Output the (X, Y) coordinate of the center of the cell containing the given text.  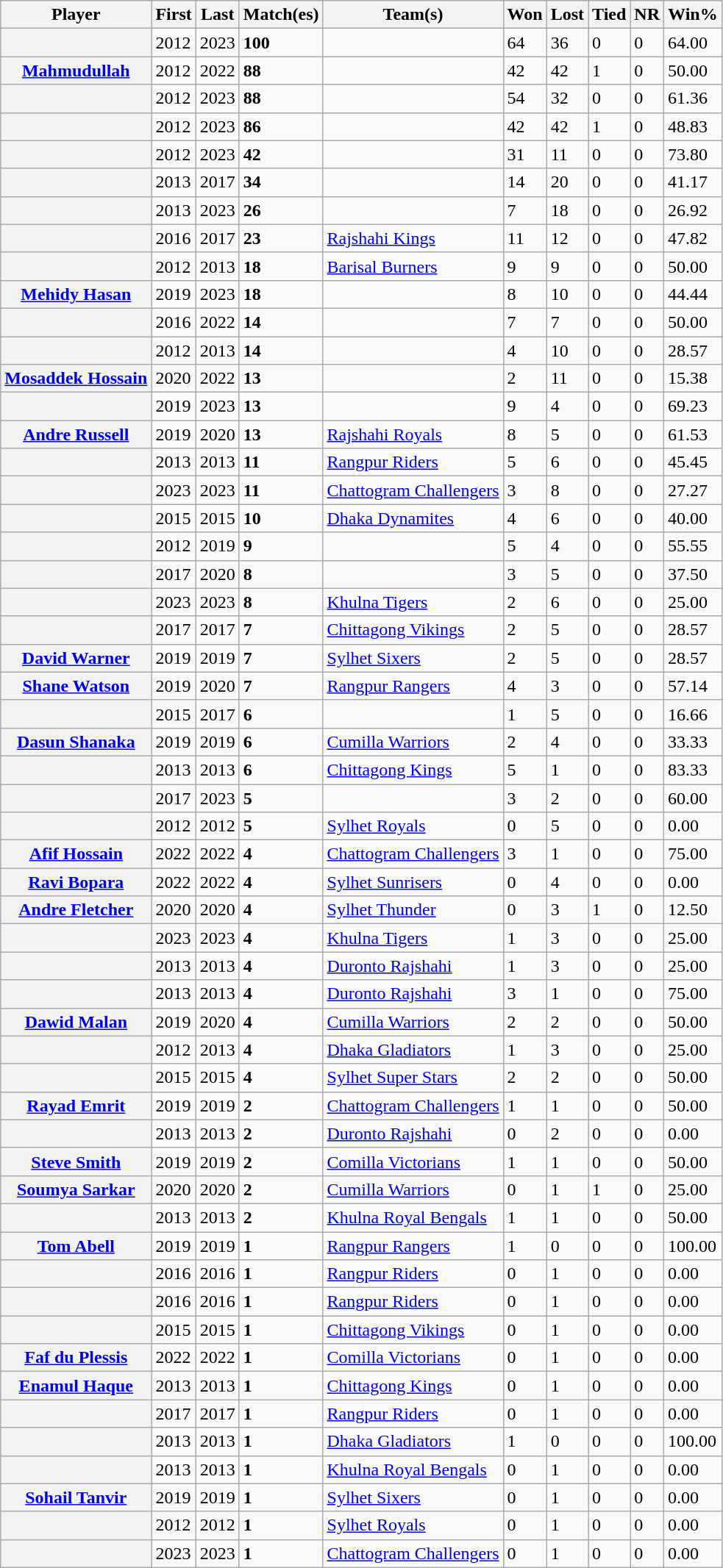
Mehidy Hasan (76, 294)
44.44 (693, 294)
Team(s) (413, 15)
Dasun Shanaka (76, 742)
Rayad Emrit (76, 1106)
23 (281, 238)
61.36 (693, 99)
Steve Smith (76, 1161)
Shane Watson (76, 686)
47.82 (693, 238)
26.92 (693, 210)
Andre Russell (76, 434)
Mahmudullah (76, 71)
Rajshahi Kings (413, 238)
Tom Abell (76, 1246)
34 (281, 182)
Ravi Bopara (76, 882)
Faf du Plessis (76, 1358)
Last (218, 15)
60.00 (693, 798)
Andre Fletcher (76, 910)
Tied (609, 15)
61.53 (693, 434)
Sohail Tanvir (76, 1497)
Sylhet Sunrisers (413, 882)
57.14 (693, 686)
12.50 (693, 910)
First (174, 15)
83.33 (693, 770)
12 (567, 238)
Match(es) (281, 15)
73.80 (693, 154)
64.00 (693, 43)
31 (525, 154)
David Warner (76, 658)
55.55 (693, 546)
26 (281, 210)
15.38 (693, 379)
Dhaka Dynamites (413, 518)
NR (647, 15)
100 (281, 43)
Won (525, 15)
Sylhet Thunder (413, 910)
69.23 (693, 407)
64 (525, 43)
Rajshahi Royals (413, 434)
16.66 (693, 714)
20 (567, 182)
48.83 (693, 126)
36 (567, 43)
33.33 (693, 742)
40.00 (693, 518)
Dawid Malan (76, 1022)
Lost (567, 15)
Player (76, 15)
Soumya Sarkar (76, 1189)
27.27 (693, 490)
86 (281, 126)
45.45 (693, 462)
Enamul Haque (76, 1386)
54 (525, 99)
37.50 (693, 574)
Afif Hossain (76, 854)
Sylhet Super Stars (413, 1078)
Mosaddek Hossain (76, 379)
32 (567, 99)
Barisal Burners (413, 266)
Win% (693, 15)
41.17 (693, 182)
